From the cell containing the given text, extract its center point as (X, Y) coordinate. 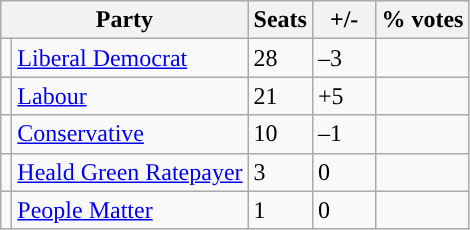
–1 (344, 134)
21 (280, 96)
3 (280, 172)
Liberal Democrat (130, 58)
–3 (344, 58)
28 (280, 58)
People Matter (130, 210)
Heald Green Ratepayer (130, 172)
+5 (344, 96)
1 (280, 210)
Conservative (130, 134)
Labour (130, 96)
Party (124, 20)
+/- (344, 20)
Seats (280, 20)
% votes (422, 20)
10 (280, 134)
